Identify which cell holds the provided text, then report its [x, y] central coordinate. 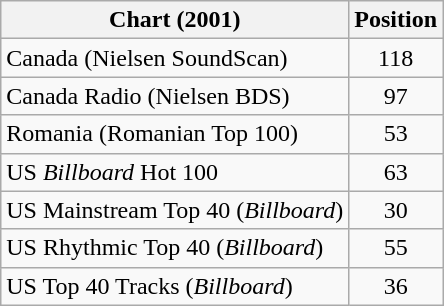
63 [396, 172]
Position [396, 20]
US Top 40 Tracks (Billboard) [175, 286]
Canada (Nielsen SoundScan) [175, 58]
US Billboard Hot 100 [175, 172]
55 [396, 248]
Romania (Romanian Top 100) [175, 134]
30 [396, 210]
Chart (2001) [175, 20]
Canada Radio (Nielsen BDS) [175, 96]
97 [396, 96]
US Mainstream Top 40 (Billboard) [175, 210]
36 [396, 286]
US Rhythmic Top 40 (Billboard) [175, 248]
53 [396, 134]
118 [396, 58]
